Return the [X, Y] coordinate for the center point of the cell that contains the specified text.  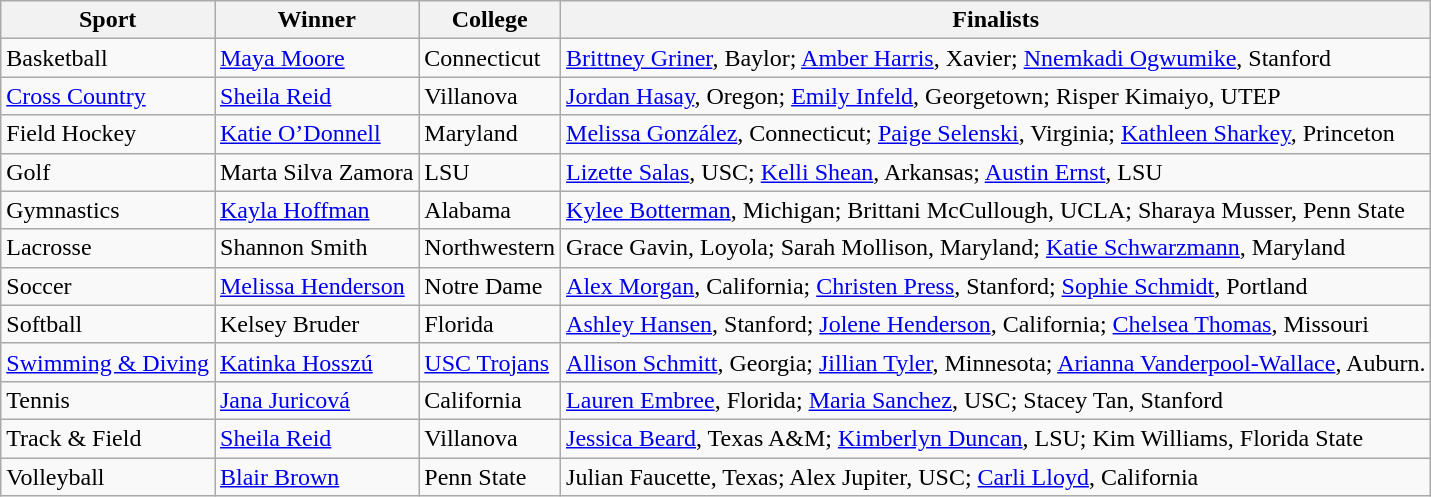
Julian Faucette, Texas; Alex Jupiter, USC; Carli Lloyd, California [996, 477]
Maryland [490, 134]
Volleyball [108, 477]
Penn State [490, 477]
LSU [490, 172]
Northwestern [490, 248]
Brittney Griner, Baylor; Amber Harris, Xavier; Nnemkadi Ogwumike, Stanford [996, 58]
California [490, 400]
Shannon Smith [316, 248]
Melissa González, Connecticut; Paige Selenski, Virginia; Kathleen Sharkey, Princeton [996, 134]
Allison Schmitt, Georgia; Jillian Tyler, Minnesota; Arianna Vanderpool-Wallace, Auburn. [996, 362]
Softball [108, 324]
Alex Morgan, California; Christen Press, Stanford; Sophie Schmidt, Portland [996, 286]
Jessica Beard, Texas A&M; Kimberlyn Duncan, LSU; Kim Williams, Florida State [996, 438]
Ashley Hansen, Stanford; Jolene Henderson, California; Chelsea Thomas, Missouri [996, 324]
Golf [108, 172]
Track & Field [108, 438]
Connecticut [490, 58]
Alabama [490, 210]
Melissa Henderson [316, 286]
Lacrosse [108, 248]
Tennis [108, 400]
Swimming & Diving [108, 362]
Winner [316, 20]
Katinka Hosszú [316, 362]
Maya Moore [316, 58]
College [490, 20]
Marta Silva Zamora [316, 172]
Kayla Hoffman [316, 210]
Florida [490, 324]
USC Trojans [490, 362]
Basketball [108, 58]
Gymnastics [108, 210]
Soccer [108, 286]
Lauren Embree, Florida; Maria Sanchez, USC; Stacey Tan, Stanford [996, 400]
Lizette Salas, USC; Kelli Shean, Arkansas; Austin Ernst, LSU [996, 172]
Finalists [996, 20]
Kelsey Bruder [316, 324]
Sport [108, 20]
Grace Gavin, Loyola; Sarah Mollison, Maryland; Katie Schwarzmann, Maryland [996, 248]
Cross Country [108, 96]
Kylee Botterman, Michigan; Brittani McCullough, UCLA; Sharaya Musser, Penn State [996, 210]
Jana Juricová [316, 400]
Field Hockey [108, 134]
Notre Dame [490, 286]
Jordan Hasay, Oregon; Emily Infeld, Georgetown; Risper Kimaiyo, UTEP [996, 96]
Katie O’Donnell [316, 134]
Blair Brown [316, 477]
